Capture the cell that displays the provided text and extract its (x, y) central coordinate. 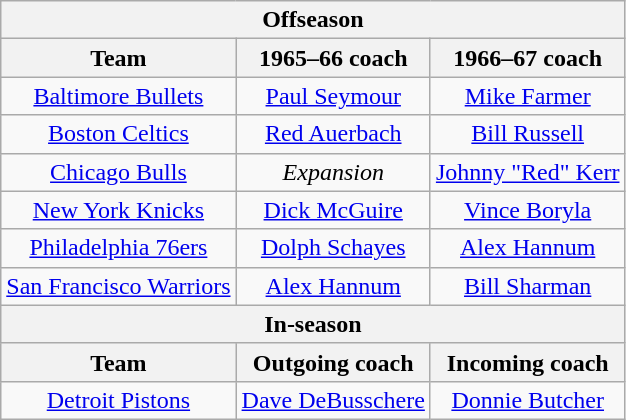
Detroit Pistons (118, 400)
New York Knicks (118, 210)
Bill Sharman (528, 286)
Outgoing coach (333, 362)
San Francisco Warriors (118, 286)
Expansion (333, 172)
Vince Boryla (528, 210)
Chicago Bulls (118, 172)
Boston Celtics (118, 134)
1965–66 coach (333, 58)
Johnny "Red" Kerr (528, 172)
Red Auerbach (333, 134)
Baltimore Bullets (118, 96)
Bill Russell (528, 134)
Dick McGuire (333, 210)
Donnie Butcher (528, 400)
Philadelphia 76ers (118, 248)
Paul Seymour (333, 96)
Mike Farmer (528, 96)
Offseason (313, 20)
1966–67 coach (528, 58)
In-season (313, 324)
Dave DeBusschere (333, 400)
Incoming coach (528, 362)
Dolph Schayes (333, 248)
